Return (x, y) of the center of cell containing provided text 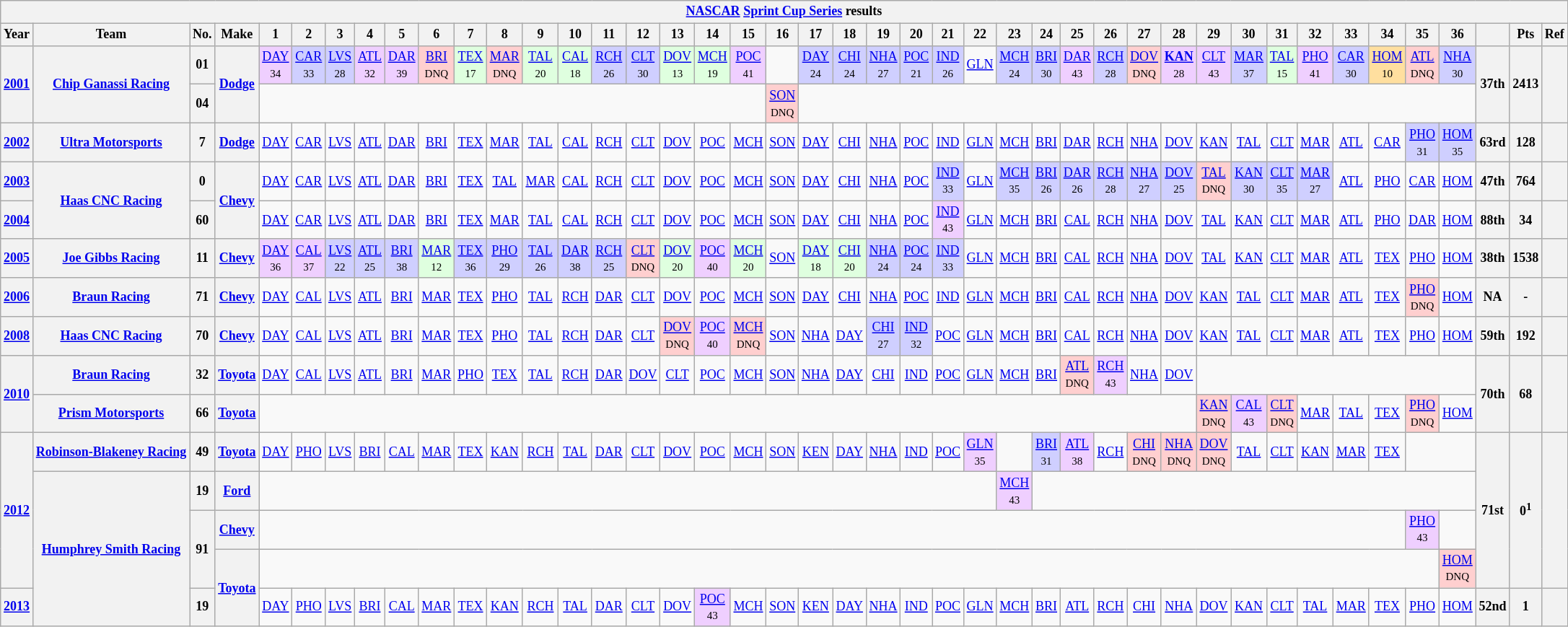
1538 (1525, 258)
47th (1492, 181)
33 (1351, 35)
ATL25 (370, 258)
NHA30 (1458, 65)
TAL20 (540, 65)
MAR12 (437, 258)
HOM35 (1458, 142)
PHO41 (1315, 65)
CAR30 (1351, 65)
17 (816, 35)
CHI27 (883, 336)
27 (1144, 35)
2 (309, 35)
NA (1492, 297)
DOV20 (678, 258)
DAY24 (816, 65)
Pts (1525, 35)
TEX36 (470, 258)
71 (202, 297)
CAL18 (576, 65)
TEX17 (470, 65)
88th (1492, 220)
KAN30 (1249, 181)
2012 (17, 511)
IND32 (916, 336)
Prism Motorsports (111, 413)
DOV13 (678, 65)
25 (1077, 35)
MAR27 (1315, 181)
DAR43 (1077, 65)
BRI38 (401, 258)
2004 (17, 220)
14 (712, 35)
764 (1525, 181)
28 (1179, 35)
TAL26 (540, 258)
MAR37 (1249, 65)
63rd (1492, 142)
PHO31 (1423, 142)
26 (1111, 35)
POC21 (916, 65)
CHI24 (849, 65)
DOV25 (1179, 181)
71st (1492, 511)
POC41 (748, 65)
ATL32 (370, 65)
CHI20 (849, 258)
29 (1214, 35)
RCH25 (609, 258)
Team (111, 35)
52nd (1492, 607)
PHO43 (1423, 530)
66 (202, 413)
RCH26 (609, 65)
NASCAR Sprint Cup Series results (784, 12)
MCHDNQ (748, 336)
91 (202, 548)
DAR38 (576, 258)
BRI30 (1046, 65)
No. (202, 35)
18 (849, 35)
23 (1015, 35)
CLT43 (1214, 65)
192 (1525, 336)
POC43 (712, 607)
49 (202, 452)
37th (1492, 84)
2001 (17, 84)
CHIDNQ (1144, 452)
PHO29 (504, 258)
38th (1492, 258)
Joe Gibbs Racing (111, 258)
MCH24 (1015, 65)
Ref (1555, 35)
MCH35 (1015, 181)
CAR33 (309, 65)
2013 (17, 607)
35 (1423, 35)
LVS28 (341, 65)
NHADNQ (1179, 452)
9 (540, 35)
HOMDNQ (1458, 569)
2010 (17, 394)
30 (1249, 35)
IND26 (948, 65)
IND43 (948, 220)
68 (1525, 394)
8 (504, 35)
MCH43 (1015, 491)
DAY36 (276, 258)
22 (980, 35)
TALDNQ (1214, 181)
36 (1458, 35)
DAY34 (276, 65)
CAL43 (1249, 413)
BRIDNQ (437, 65)
KANDNQ (1214, 413)
Ford (237, 491)
70 (202, 336)
MCH20 (748, 258)
LVS22 (341, 258)
MARDNQ (504, 65)
SONDNQ (782, 104)
2413 (1525, 84)
21 (948, 35)
HOM10 (1387, 65)
Ultra Motorsports (111, 142)
20 (916, 35)
RCH43 (1111, 374)
Chip Ganassi Racing (111, 84)
59th (1492, 336)
DAY18 (816, 258)
2005 (17, 258)
12 (643, 35)
- (1525, 297)
POC24 (916, 258)
0 (202, 181)
10 (576, 35)
Humphrey Smith Racing (111, 548)
BRI26 (1046, 181)
60 (202, 220)
2006 (17, 297)
2002 (17, 142)
3 (341, 35)
Make (237, 35)
CLT35 (1282, 181)
NHA24 (883, 258)
TAL15 (1282, 65)
70th (1492, 394)
13 (678, 35)
ATL38 (1077, 452)
31 (1282, 35)
DAR26 (1077, 181)
4 (370, 35)
GLN35 (980, 452)
BRI31 (1046, 452)
2003 (17, 181)
6 (437, 35)
CLT30 (643, 65)
DAR39 (401, 65)
04 (202, 104)
15 (748, 35)
24 (1046, 35)
CAL37 (309, 258)
2008 (17, 336)
16 (782, 35)
Year (17, 35)
128 (1525, 142)
5 (401, 35)
MCH19 (712, 65)
Robinson-Blakeney Racing (111, 452)
KAN28 (1179, 65)
